Identify which cell holds the provided text, then report its (x, y) central coordinate. 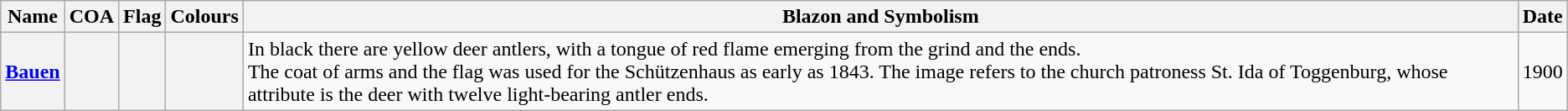
Bauen (33, 71)
Name (33, 17)
Date (1543, 17)
COA (91, 17)
Blazon and Symbolism (880, 17)
1900 (1543, 71)
Colours (204, 17)
Flag (142, 17)
